Find where the given text appears and provide that cell's center as [x, y] coordinate. 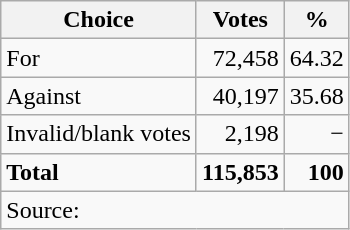
35.68 [316, 96]
64.32 [316, 58]
− [316, 134]
For [99, 58]
Total [99, 172]
% [316, 20]
Source: [176, 210]
Choice [99, 20]
Votes [240, 20]
Against [99, 96]
115,853 [240, 172]
100 [316, 172]
Invalid/blank votes [99, 134]
2,198 [240, 134]
40,197 [240, 96]
72,458 [240, 58]
